Pinpoint the cell where the given text exists, returning its (x, y) midpoint coordinate. 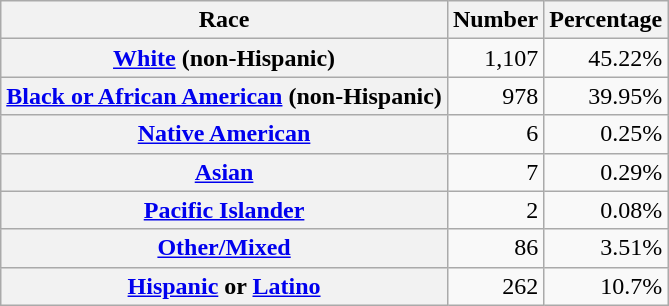
262 (495, 286)
Asian (224, 172)
0.25% (606, 134)
0.29% (606, 172)
39.95% (606, 96)
978 (495, 96)
Percentage (606, 20)
6 (495, 134)
Black or African American (non-Hispanic) (224, 96)
1,107 (495, 58)
Race (224, 20)
45.22% (606, 58)
Number (495, 20)
7 (495, 172)
3.51% (606, 248)
Other/Mixed (224, 248)
0.08% (606, 210)
White (non-Hispanic) (224, 58)
Pacific Islander (224, 210)
10.7% (606, 286)
86 (495, 248)
Hispanic or Latino (224, 286)
2 (495, 210)
Native American (224, 134)
